Provide the [x, y] coordinate of the cell's center where the given text is located.  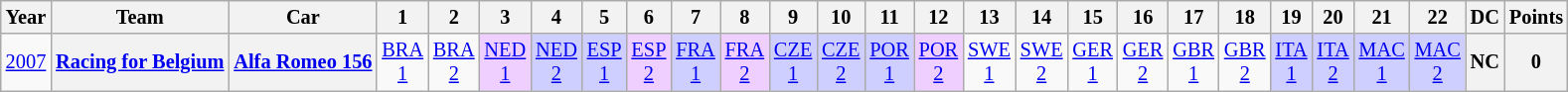
SWE2 [1041, 62]
Year [26, 17]
3 [506, 17]
NED2 [556, 62]
12 [938, 17]
14 [1041, 17]
20 [1333, 17]
ITA2 [1333, 62]
17 [1193, 17]
GBR2 [1245, 62]
21 [1382, 17]
0 [1536, 62]
11 [888, 17]
SWE1 [990, 62]
Alfa Romeo 156 [302, 62]
4 [556, 17]
1 [402, 17]
FRA1 [696, 62]
5 [604, 17]
16 [1143, 17]
Racing for Belgium [139, 62]
13 [990, 17]
ESP2 [650, 62]
POR2 [938, 62]
Car [302, 17]
NED1 [506, 62]
15 [1092, 17]
Points [1536, 17]
GER1 [1092, 62]
6 [650, 17]
10 [841, 17]
MAC2 [1438, 62]
POR1 [888, 62]
BRA2 [454, 62]
NC [1485, 62]
CZE1 [793, 62]
ITA1 [1292, 62]
22 [1438, 17]
FRA2 [745, 62]
7 [696, 17]
MAC1 [1382, 62]
CZE2 [841, 62]
9 [793, 17]
18 [1245, 17]
GBR1 [1193, 62]
8 [745, 17]
GER2 [1143, 62]
2007 [26, 62]
19 [1292, 17]
2 [454, 17]
BRA1 [402, 62]
DC [1485, 17]
Team [139, 17]
ESP1 [604, 62]
